For the text-containing cell, return its midpoint in [x, y] coordinate format. 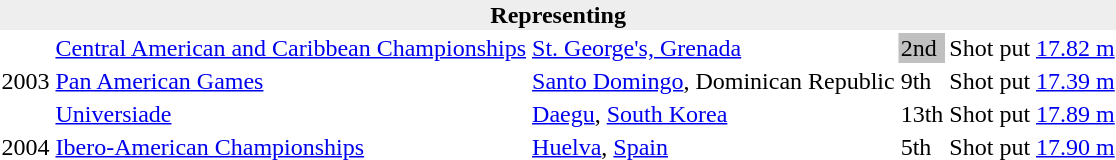
2nd [922, 48]
St. George's, Grenada [714, 48]
Universiade [291, 114]
9th [922, 81]
Daegu, South Korea [714, 114]
Central American and Caribbean Championships [291, 48]
Pan American Games [291, 81]
13th [922, 114]
Santo Domingo, Dominican Republic [714, 81]
2003 [26, 81]
Representing [558, 15]
